Determine the [X, Y] coordinate at the center of the cell enclosing the given text.  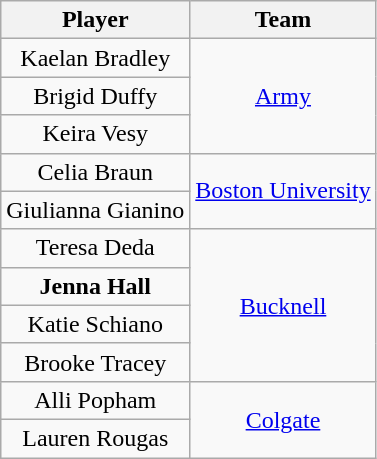
Brigid Duffy [96, 96]
Colgate [283, 419]
Kaelan Bradley [96, 58]
Katie Schiano [96, 324]
Teresa Deda [96, 248]
Lauren Rougas [96, 438]
Player [96, 20]
Brooke Tracey [96, 362]
Celia Braun [96, 172]
Army [283, 96]
Bucknell [283, 305]
Alli Popham [96, 400]
Boston University [283, 191]
Team [283, 20]
Giulianna Gianino [96, 210]
Keira Vesy [96, 134]
Jenna Hall [96, 286]
